Search for the cell housing the specified text and yield its [x, y] center coordinate. 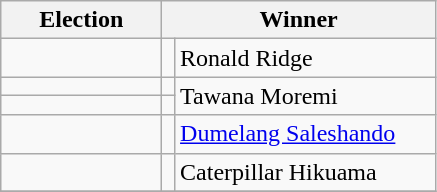
Winner [299, 20]
Dumelang Saleshando [306, 134]
Ronald Ridge [306, 58]
Caterpillar Hikuama [306, 172]
Election [82, 20]
Tawana Moremi [306, 96]
